From the cell containing the given text, extract its center point as (X, Y) coordinate. 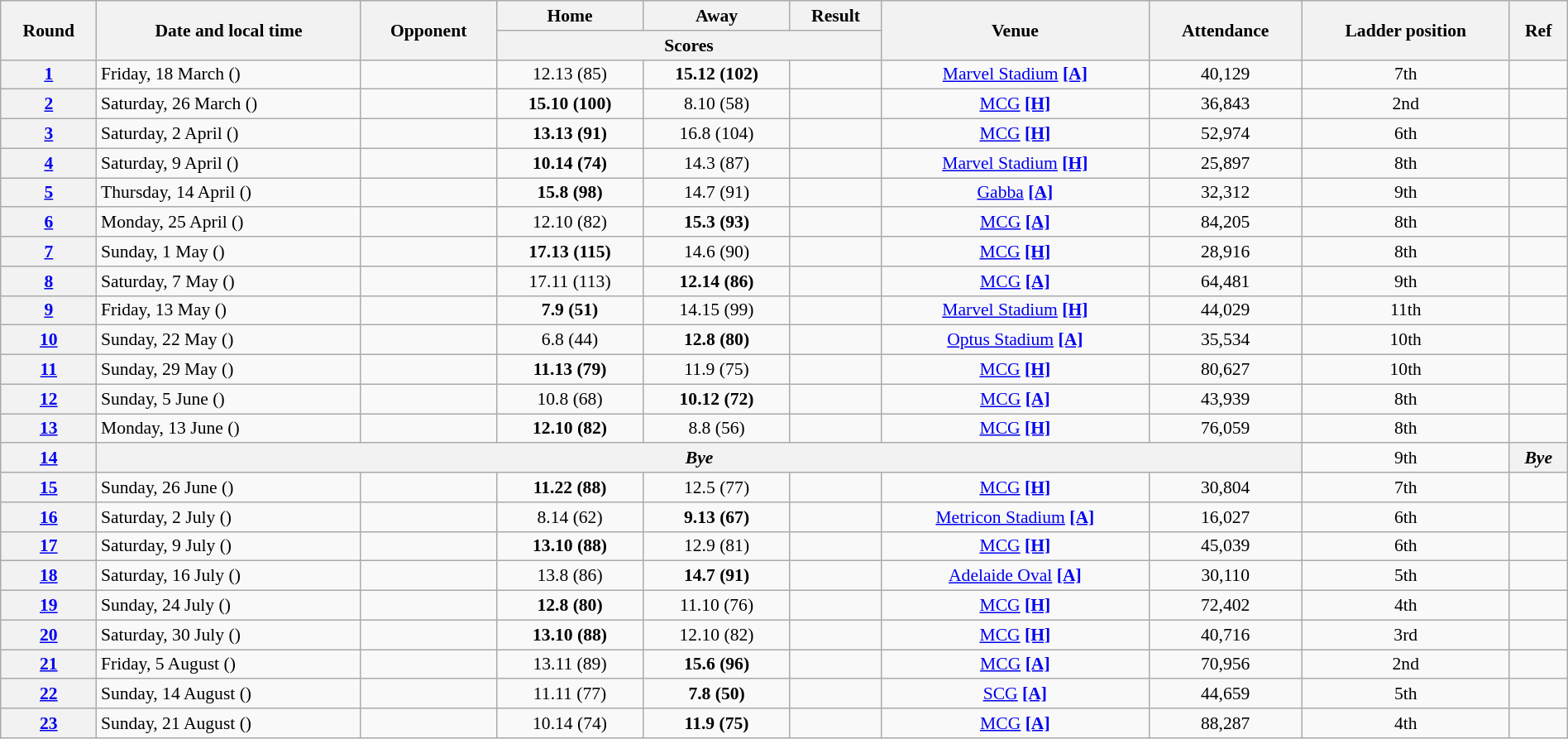
10.12 (72) (717, 399)
7 (49, 252)
22 (49, 694)
30,110 (1226, 576)
36,843 (1226, 104)
17.13 (115) (570, 252)
Saturday, 7 May () (228, 281)
Venue (1016, 30)
15.8 (98) (570, 193)
Sunday, 22 May () (228, 340)
44,029 (1226, 310)
10.8 (68) (570, 399)
Sunday, 29 May () (228, 370)
2 (49, 104)
43,939 (1226, 399)
6.8 (44) (570, 340)
16,027 (1226, 517)
Opponent (428, 30)
15.10 (100) (570, 104)
7.8 (50) (717, 694)
Saturday, 26 March () (228, 104)
70,956 (1226, 665)
30,804 (1226, 487)
16 (49, 517)
72,402 (1226, 606)
3rd (1406, 635)
12 (49, 399)
10 (49, 340)
40,716 (1226, 635)
Friday, 13 May () (228, 310)
9.13 (67) (717, 517)
Date and local time (228, 30)
40,129 (1226, 74)
15 (49, 487)
Monday, 13 June () (228, 429)
20 (49, 635)
11 (49, 370)
Saturday, 16 July () (228, 576)
Saturday, 9 April () (228, 163)
23 (49, 723)
13 (49, 429)
Sunday, 24 July () (228, 606)
16.8 (104) (717, 134)
Away (717, 16)
Friday, 5 August () (228, 665)
Saturday, 2 July () (228, 517)
64,481 (1226, 281)
SCG [A] (1016, 694)
8.8 (56) (717, 429)
15.6 (96) (717, 665)
76,059 (1226, 429)
4 (49, 163)
Attendance (1226, 30)
Ref (1538, 30)
11.11 (77) (570, 694)
13.11 (89) (570, 665)
Sunday, 26 June () (228, 487)
35,534 (1226, 340)
Saturday, 2 April () (228, 134)
Scores (688, 46)
17.11 (113) (570, 281)
7.9 (51) (570, 310)
28,916 (1226, 252)
11th (1406, 310)
25,897 (1226, 163)
6 (49, 223)
8 (49, 281)
11.10 (76) (717, 606)
52,974 (1226, 134)
14 (49, 458)
13.8 (86) (570, 576)
80,627 (1226, 370)
Sunday, 21 August () (228, 723)
Optus Stadium [A] (1016, 340)
11.13 (79) (570, 370)
14.3 (87) (717, 163)
Gabba [A] (1016, 193)
13.13 (91) (570, 134)
15.12 (102) (717, 74)
Sunday, 14 August () (228, 694)
12.9 (81) (717, 546)
45,039 (1226, 546)
84,205 (1226, 223)
Ladder position (1406, 30)
Sunday, 1 May () (228, 252)
12.5 (77) (717, 487)
21 (49, 665)
14.6 (90) (717, 252)
Marvel Stadium [A] (1016, 74)
3 (49, 134)
11.22 (88) (570, 487)
Adelaide Oval [A] (1016, 576)
19 (49, 606)
14.15 (99) (717, 310)
88,287 (1226, 723)
Metricon Stadium [A] (1016, 517)
Friday, 18 March () (228, 74)
44,659 (1226, 694)
8.10 (58) (717, 104)
Monday, 25 April () (228, 223)
1 (49, 74)
12.14 (86) (717, 281)
Home (570, 16)
Thursday, 14 April () (228, 193)
5 (49, 193)
Saturday, 9 July () (228, 546)
Sunday, 5 June () (228, 399)
12.13 (85) (570, 74)
17 (49, 546)
18 (49, 576)
9 (49, 310)
Saturday, 30 July () (228, 635)
Round (49, 30)
15.3 (93) (717, 223)
8.14 (62) (570, 517)
32,312 (1226, 193)
Result (835, 16)
